Detect which cell encompasses the target text, then output its [x, y] center coordinate. 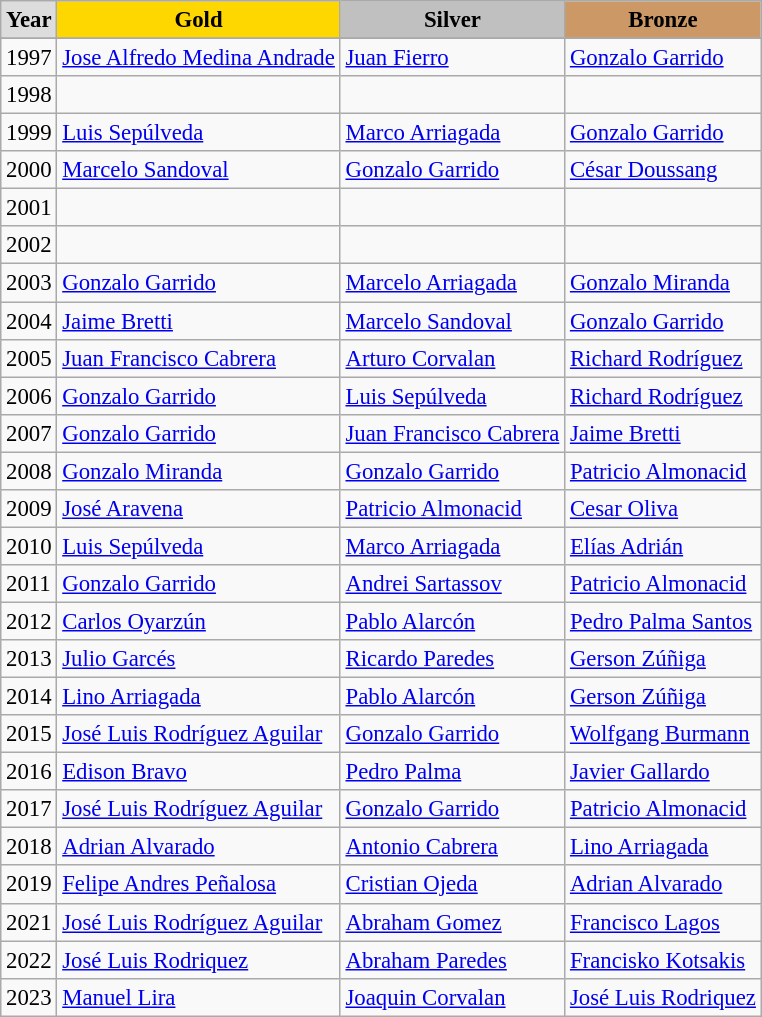
1998 [29, 95]
2018 [29, 847]
César Doussang [664, 170]
Carlos Oyarzún [198, 621]
Bronze [664, 20]
2015 [29, 734]
2013 [29, 659]
2016 [29, 772]
Juan Fierro [452, 58]
Francisco Lagos [664, 922]
Edison Bravo [198, 772]
Francisko Kotsakis [664, 960]
Abraham Gomez [452, 922]
Cristian Ojeda [452, 885]
Ricardo Paredes [452, 659]
1997 [29, 58]
Abraham Paredes [452, 960]
2002 [29, 245]
Pedro Palma [452, 772]
2012 [29, 621]
Gold [198, 20]
2001 [29, 208]
1999 [29, 133]
Arturo Corvalan [452, 358]
José Aravena [198, 509]
Felipe Andres Peñalosa [198, 885]
Andrei Sartassov [452, 584]
2011 [29, 584]
2017 [29, 809]
Pedro Palma Santos [664, 621]
Year [29, 20]
2004 [29, 321]
Elías Adrián [664, 546]
2022 [29, 960]
2003 [29, 283]
Cesar Oliva [664, 509]
2006 [29, 396]
Javier Gallardo [664, 772]
2021 [29, 922]
2019 [29, 885]
Wolfgang Burmann [664, 734]
2008 [29, 471]
Silver [452, 20]
2007 [29, 433]
2000 [29, 170]
2010 [29, 546]
Manuel Lira [198, 997]
Jose Alfredo Medina Andrade [198, 58]
Julio Garcés [198, 659]
Joaquin Corvalan [452, 997]
Antonio Cabrera [452, 847]
Marcelo Arriagada [452, 283]
2009 [29, 509]
2014 [29, 697]
2005 [29, 358]
2023 [29, 997]
